Detect which cell encompasses the target text, then output its [x, y] center coordinate. 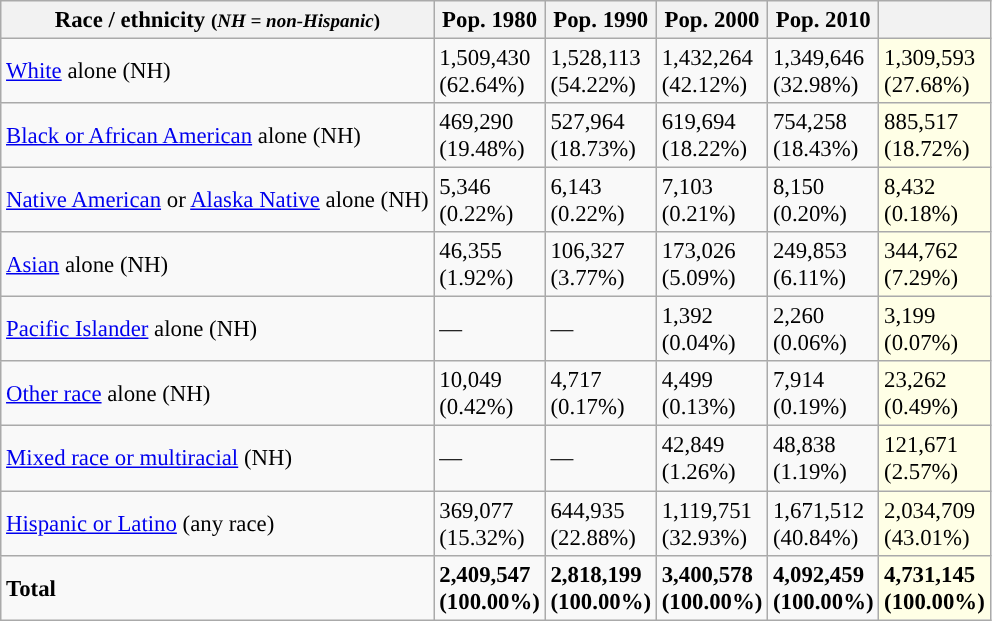
8,150(0.20%) [824, 200]
10,049(0.42%) [490, 394]
173,026(5.09%) [712, 264]
1,309,593(27.68%) [934, 72]
42,849(1.26%) [712, 458]
Race / ethnicity (NH = non-Hispanic) [218, 20]
Mixed race or multiracial (NH) [218, 458]
121,671(2.57%) [934, 458]
4,499(0.13%) [712, 394]
4,092,459(100.00%) [824, 588]
Total [218, 588]
Pop. 1980 [490, 20]
White alone (NH) [218, 72]
23,262(0.49%) [934, 394]
619,694(18.22%) [712, 136]
754,258(18.43%) [824, 136]
48,838(1.19%) [824, 458]
644,935(22.88%) [600, 524]
3,400,578(100.00%) [712, 588]
527,964(18.73%) [600, 136]
249,853(6.11%) [824, 264]
106,327(3.77%) [600, 264]
2,818,199(100.00%) [600, 588]
8,432(0.18%) [934, 200]
2,409,547(100.00%) [490, 588]
6,143(0.22%) [600, 200]
Other race alone (NH) [218, 394]
Pop. 2010 [824, 20]
Pop. 1990 [600, 20]
4,717(0.17%) [600, 394]
1,528,113(54.22%) [600, 72]
Pop. 2000 [712, 20]
369,077(15.32%) [490, 524]
1,119,751(32.93%) [712, 524]
Asian alone (NH) [218, 264]
1,392(0.04%) [712, 330]
1,509,430(62.64%) [490, 72]
Native American or Alaska Native alone (NH) [218, 200]
4,731,145(100.00%) [934, 588]
Black or African American alone (NH) [218, 136]
46,355(1.92%) [490, 264]
469,290(19.48%) [490, 136]
885,517(18.72%) [934, 136]
7,103(0.21%) [712, 200]
1,671,512(40.84%) [824, 524]
Pacific Islander alone (NH) [218, 330]
3,199(0.07%) [934, 330]
344,762(7.29%) [934, 264]
2,034,709(43.01%) [934, 524]
7,914(0.19%) [824, 394]
1,432,264(42.12%) [712, 72]
Hispanic or Latino (any race) [218, 524]
2,260(0.06%) [824, 330]
5,346(0.22%) [490, 200]
1,349,646(32.98%) [824, 72]
